From the cell containing the given text, extract its center point as [x, y] coordinate. 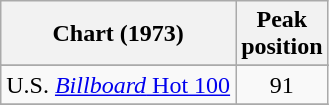
Chart (1973) [118, 34]
U.S. Billboard Hot 100 [118, 85]
91 [282, 85]
Peakposition [282, 34]
